Detect which cell encompasses the target text, then output its [X, Y] center coordinate. 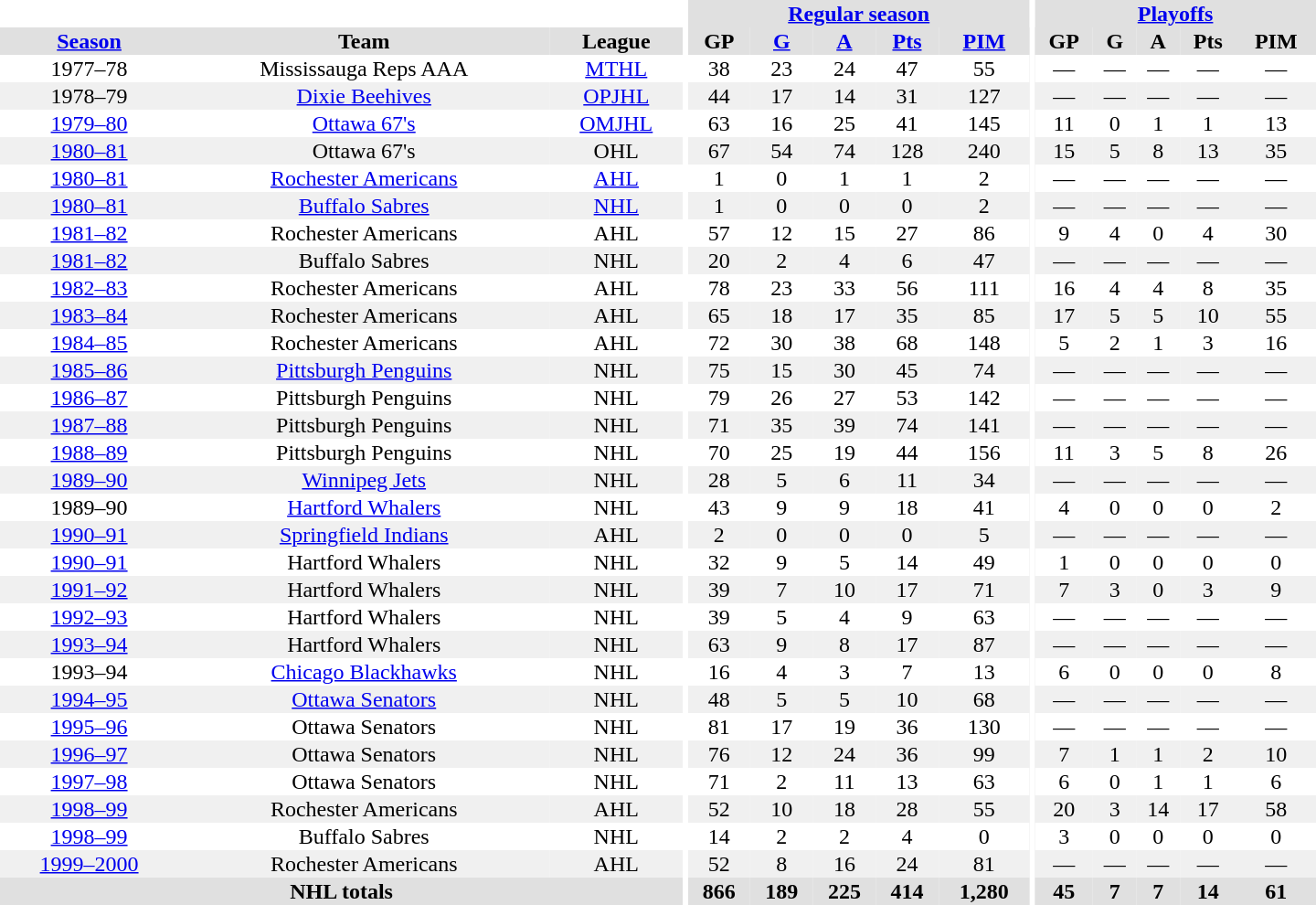
NHL totals [342, 891]
111 [984, 288]
130 [984, 727]
1995–96 [90, 727]
1987–88 [90, 425]
67 [720, 151]
49 [984, 562]
85 [984, 315]
56 [907, 288]
79 [720, 398]
43 [720, 507]
142 [984, 398]
Regular season [859, 14]
Team [364, 41]
OPJHL [616, 96]
League [616, 41]
1994–95 [90, 699]
866 [720, 891]
156 [984, 452]
Mississauga Reps AAA [364, 69]
OHL [616, 151]
1992–93 [90, 617]
1999–2000 [90, 864]
Springfield Indians [364, 535]
48 [720, 699]
225 [844, 891]
99 [984, 754]
189 [782, 891]
1996–97 [90, 754]
141 [984, 425]
72 [720, 343]
31 [907, 96]
1984–85 [90, 343]
128 [907, 151]
1991–92 [90, 590]
1982–83 [90, 288]
127 [984, 96]
1978–79 [90, 96]
414 [907, 891]
Season [90, 41]
87 [984, 644]
145 [984, 123]
32 [720, 562]
76 [720, 754]
Chicago Blackhawks [364, 672]
1997–98 [90, 782]
86 [984, 233]
Playoffs [1175, 14]
61 [1276, 891]
53 [907, 398]
58 [1276, 809]
OMJHL [616, 123]
Winnipeg Jets [364, 480]
1977–78 [90, 69]
1986–87 [90, 398]
34 [984, 480]
1985–86 [90, 370]
148 [984, 343]
54 [782, 151]
70 [720, 452]
65 [720, 315]
1983–84 [90, 315]
240 [984, 151]
1988–89 [90, 452]
75 [720, 370]
1979–80 [90, 123]
78 [720, 288]
1,280 [984, 891]
MTHL [616, 69]
57 [720, 233]
33 [844, 288]
Dixie Beehives [364, 96]
